Extract the (X, Y) coordinate from the center of the cell holding the provided text.  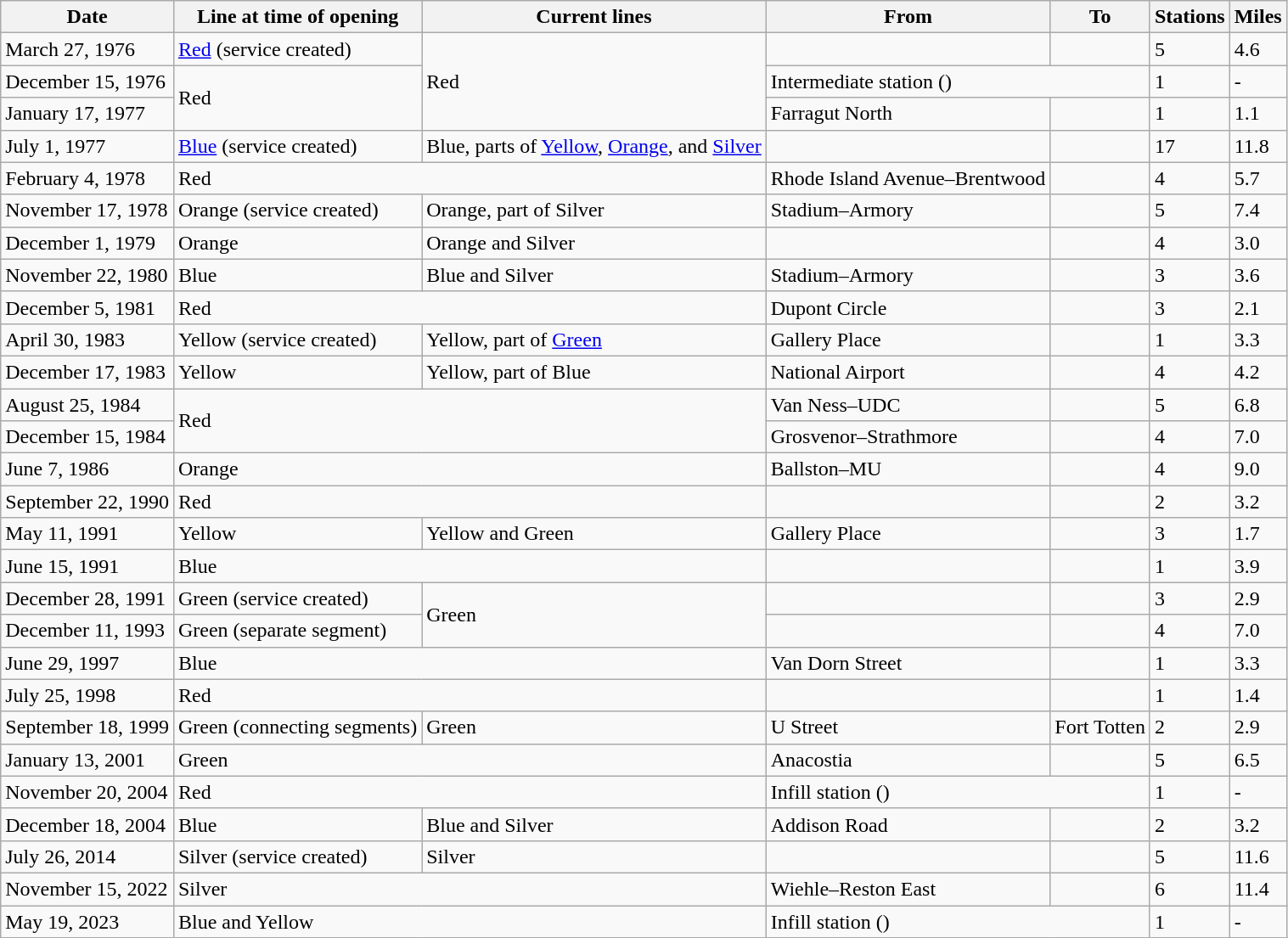
Orange (service created) (297, 211)
Rhode Island Avenue–Brentwood (908, 178)
11.6 (1258, 857)
September 18, 1999 (87, 727)
August 25, 1984 (87, 405)
Grosvenor–Strathmore (908, 437)
7.4 (1258, 211)
November 22, 1980 (87, 275)
Anacostia (908, 760)
December 1, 1979 (87, 243)
5.7 (1258, 178)
January 13, 2001 (87, 760)
May 11, 1991 (87, 534)
U Street (908, 727)
May 19, 2023 (87, 921)
Date (87, 17)
Blue (service created) (297, 146)
September 22, 1990 (87, 502)
Wiehle–Reston East (908, 889)
Addison Road (908, 824)
4.6 (1258, 49)
Van Ness–UDC (908, 405)
11.4 (1258, 889)
9.0 (1258, 469)
July 26, 2014 (87, 857)
Dupont Circle (908, 307)
1.1 (1258, 114)
November 20, 2004 (87, 792)
4.2 (1258, 372)
From (908, 17)
17 (1190, 146)
Line at time of opening (297, 17)
6 (1190, 889)
Green (connecting segments) (297, 727)
March 27, 1976 (87, 49)
February 4, 1978 (87, 178)
Orange, part of Silver (594, 211)
6.8 (1258, 405)
11.8 (1258, 146)
To (1100, 17)
December 11, 1993 (87, 631)
December 17, 1983 (87, 372)
November 17, 1978 (87, 211)
Stations (1190, 17)
3.6 (1258, 275)
Blue and Yellow (470, 921)
3.9 (1258, 566)
Blue, parts of Yellow, Orange, and Silver (594, 146)
June 29, 1997 (87, 663)
July 25, 1998 (87, 695)
6.5 (1258, 760)
Silver (service created) (297, 857)
April 30, 1983 (87, 340)
Green (separate segment) (297, 631)
1.4 (1258, 695)
December 28, 1991 (87, 598)
November 15, 2022 (87, 889)
Miles (1258, 17)
Green (service created) (297, 598)
Ballston–MU (908, 469)
Farragut North (908, 114)
Yellow, part of Green (594, 340)
Yellow and Green (594, 534)
3.0 (1258, 243)
December 15, 1984 (87, 437)
July 1, 1977 (87, 146)
1.7 (1258, 534)
December 15, 1976 (87, 81)
June 7, 1986 (87, 469)
Fort Totten (1100, 727)
Intermediate station () (958, 81)
Orange and Silver (594, 243)
2.1 (1258, 307)
Yellow (service created) (297, 340)
Current lines (594, 17)
January 17, 1977 (87, 114)
Yellow, part of Blue (594, 372)
June 15, 1991 (87, 566)
National Airport (908, 372)
Red (service created) (297, 49)
Van Dorn Street (908, 663)
December 18, 2004 (87, 824)
December 5, 1981 (87, 307)
